Provide the [X, Y] coordinate of the cell's center where the given text is located.  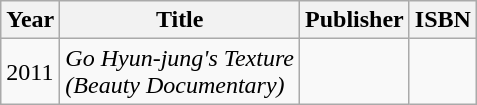
Go Hyun-jung's Texture (Beauty Documentary) [180, 72]
ISBN [442, 20]
2011 [30, 72]
Year [30, 20]
Publisher [355, 20]
Title [180, 20]
